Output the [x, y] coordinate of the center of the cell containing the given text.  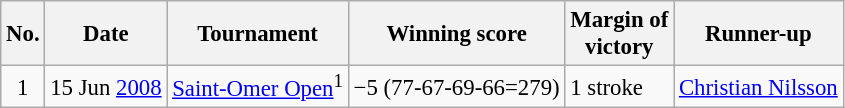
Tournament [258, 34]
−5 (77-67-69-66=279) [456, 87]
Saint-Omer Open1 [258, 87]
No. [23, 34]
Date [106, 34]
Runner-up [758, 34]
15 Jun 2008 [106, 87]
1 stroke [620, 87]
Winning score [456, 34]
Margin ofvictory [620, 34]
Christian Nilsson [758, 87]
1 [23, 87]
